Output the (x, y) coordinate of the center of the cell containing the given text.  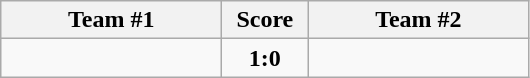
Team #2 (418, 20)
1:0 (265, 58)
Score (265, 20)
Team #1 (112, 20)
